Output the (x, y) coordinate of the center of the cell containing the given text.  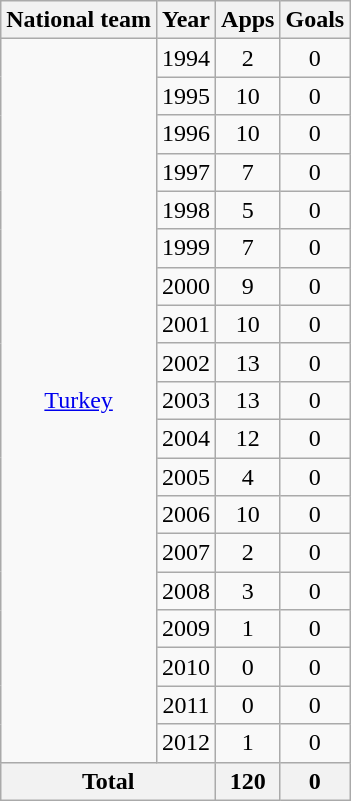
1994 (186, 58)
Total (108, 781)
2003 (186, 400)
2007 (186, 553)
1997 (186, 172)
2012 (186, 743)
2000 (186, 286)
120 (248, 781)
5 (248, 210)
4 (248, 477)
2002 (186, 362)
2001 (186, 324)
Goals (315, 20)
1996 (186, 134)
1998 (186, 210)
2011 (186, 705)
2005 (186, 477)
3 (248, 591)
Year (186, 20)
Turkey (79, 400)
12 (248, 438)
2009 (186, 629)
9 (248, 286)
2006 (186, 515)
2008 (186, 591)
2010 (186, 667)
National team (79, 20)
Apps (248, 20)
1999 (186, 248)
2004 (186, 438)
1995 (186, 96)
